Extract the [x, y] coordinate from the center of the cell holding the provided text.  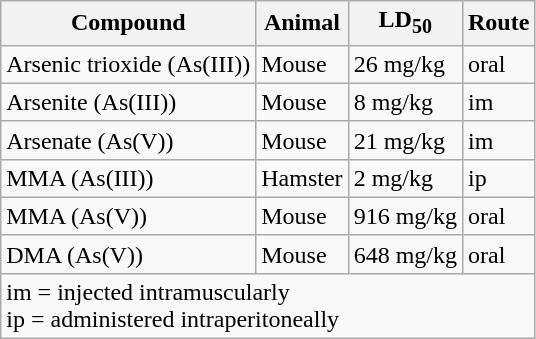
im = injected intramuscularlyip = administered intraperitoneally [268, 306]
26 mg/kg [405, 64]
Hamster [302, 178]
Arsenite (As(III)) [128, 102]
MMA (As(V)) [128, 216]
648 mg/kg [405, 254]
Animal [302, 23]
21 mg/kg [405, 140]
Arsenic trioxide (As(III)) [128, 64]
Route [498, 23]
Compound [128, 23]
Arsenate (As(V)) [128, 140]
ip [498, 178]
MMA (As(III)) [128, 178]
8 mg/kg [405, 102]
LD50 [405, 23]
916 mg/kg [405, 216]
DMA (As(V)) [128, 254]
2 mg/kg [405, 178]
